Return the (x, y) coordinate for the center point of the cell that contains the specified text.  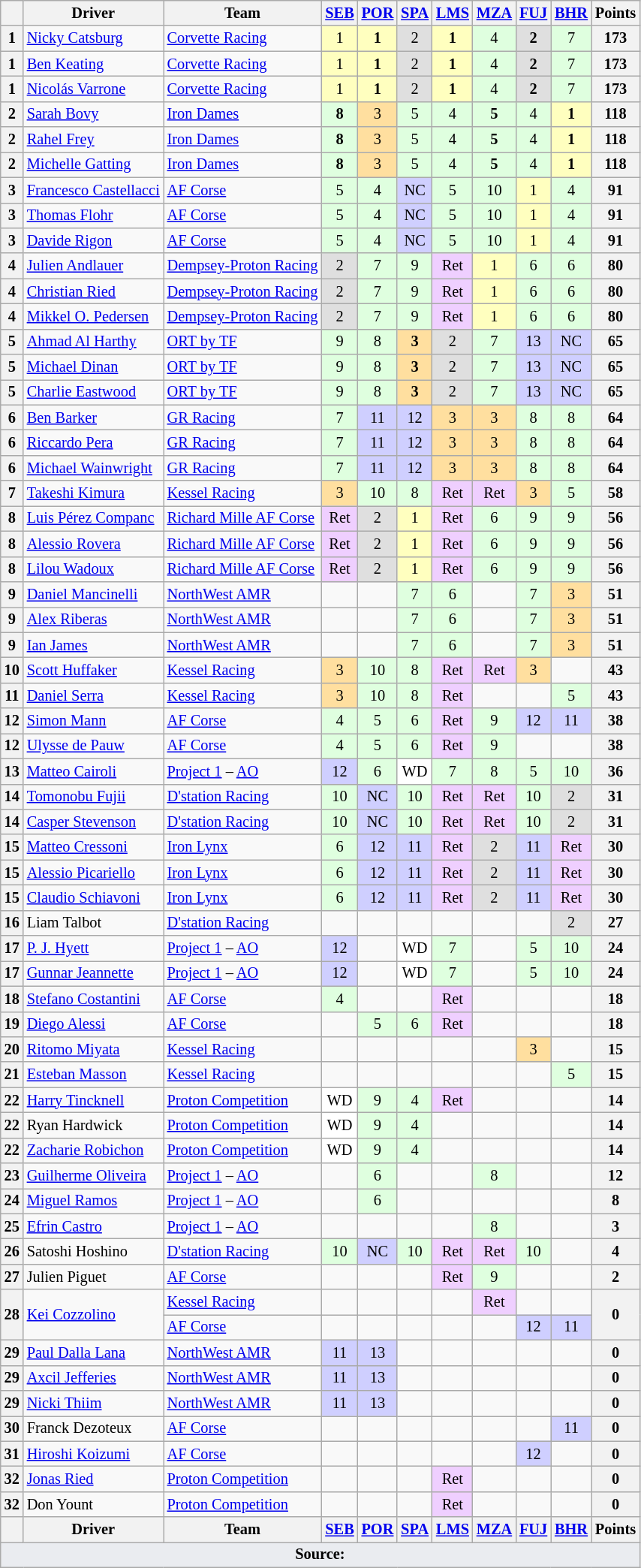
16 (12, 923)
Alessio Picariello (93, 873)
Simon Mann (93, 721)
25 (12, 1226)
Efrin Castro (93, 1226)
Miguel Ramos (93, 1201)
Ben Keating (93, 64)
Charlie Eastwood (93, 392)
Riccardo Pera (93, 442)
Nicolás Varrone (93, 89)
Scott Huffaker (93, 670)
23 (12, 1176)
Hiroshi Koizumi (93, 1454)
Alex Riberas (93, 620)
Michael Dinan (93, 367)
Ben Barker (93, 418)
Davide Rigon (93, 240)
Claudio Schiavoni (93, 897)
Guilherme Oliveira (93, 1176)
Casper Stevenson (93, 822)
Ritomo Miyata (93, 1049)
Ryan Hardwick (93, 1125)
Sarah Bovy (93, 114)
Satoshi Hoshino (93, 1252)
Gunnar Jeannette (93, 973)
Axcil Jefferies (93, 1378)
Stefano Costantini (93, 999)
Mikkel O. Pedersen (93, 316)
Liam Talbot (93, 923)
Daniel Mancinelli (93, 594)
Jonas Ried (93, 1479)
Kei Cozzolino (93, 1314)
19 (12, 1024)
Michael Wainwright (93, 468)
Franck Dezoteux (93, 1428)
Ulysse de Pauw (93, 746)
Tomonobu Fujii (93, 797)
Thomas Flohr (93, 216)
28 (12, 1314)
21 (12, 1075)
Daniel Serra (93, 695)
Zacharie Robichon (93, 1150)
Takeshi Kimura (93, 493)
Diego Alessi (93, 1024)
P. J. Hyett (93, 948)
Christian Ried (93, 291)
Luis Pérez Companc (93, 518)
36 (615, 771)
Ahmad Al Harthy (93, 342)
Francesco Castellacci (93, 190)
Julien Piguet (93, 1277)
Julien Andlauer (93, 266)
Matteo Cairoli (93, 771)
Ian James (93, 645)
Lilou Wadoux (93, 569)
Esteban Masson (93, 1075)
Source: (320, 1554)
Matteo Cressoni (93, 847)
26 (12, 1252)
Don Yount (93, 1504)
20 (12, 1049)
Alessio Rovera (93, 544)
Michelle Gatting (93, 164)
Rahel Frey (93, 140)
Paul Dalla Lana (93, 1352)
Nicky Catsburg (93, 38)
Nicki Thiim (93, 1403)
58 (615, 493)
Harry Tincknell (93, 1100)
